Locate the cell with the specified text and output its (x, y) center coordinate. 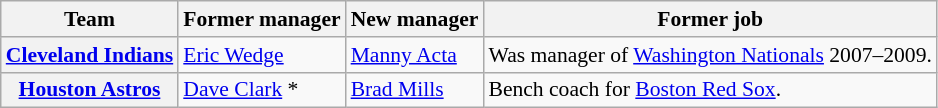
Dave Clark * (262, 90)
Was manager of Washington Nationals 2007–2009. (710, 55)
Bench coach for Boston Red Sox. (710, 90)
Former job (710, 19)
Brad Mills (415, 90)
Team (90, 19)
Cleveland Indians (90, 55)
Eric Wedge (262, 55)
New manager (415, 19)
Houston Astros (90, 90)
Manny Acta (415, 55)
Former manager (262, 19)
